Locate the cell with the specified text and output its (X, Y) center coordinate. 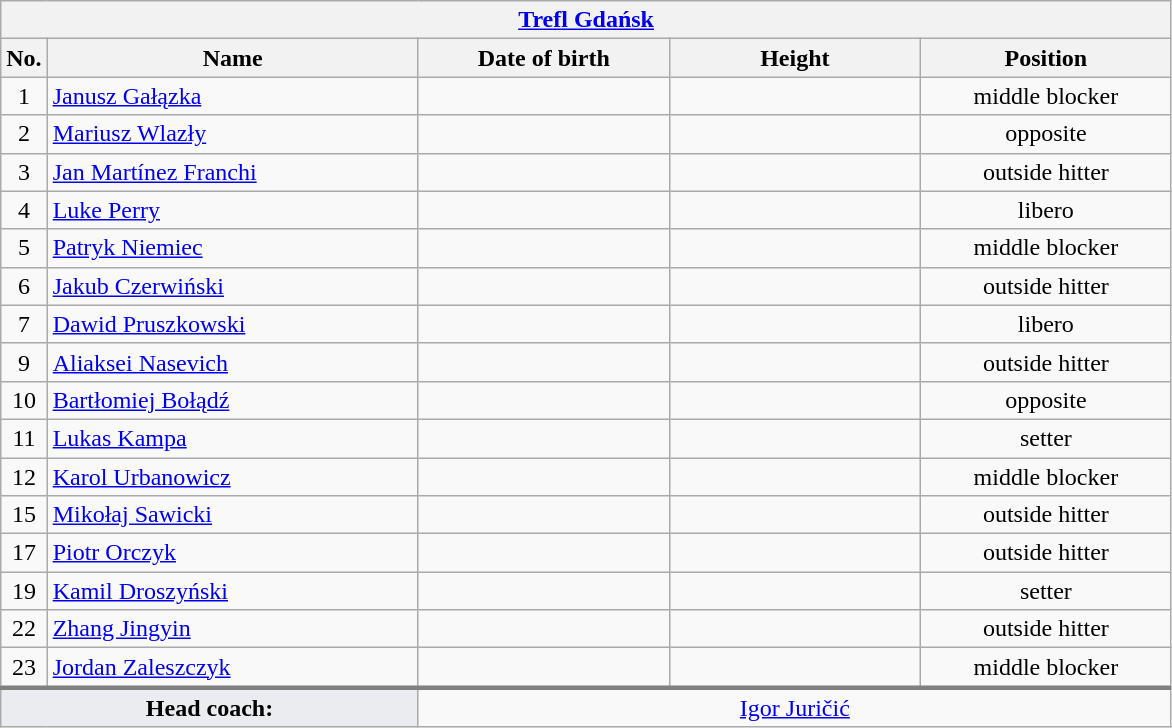
6 (24, 286)
Janusz Gałązka (232, 96)
Head coach: (210, 707)
3 (24, 172)
7 (24, 324)
12 (24, 477)
2 (24, 134)
23 (24, 668)
5 (24, 248)
Aliaksei Nasevich (232, 362)
15 (24, 515)
Igor Juričić (794, 707)
1 (24, 96)
10 (24, 400)
Zhang Jingyin (232, 629)
Lukas Kampa (232, 438)
4 (24, 210)
Mariusz Wlazły (232, 134)
Trefl Gdańsk (586, 20)
Jordan Zaleszczyk (232, 668)
Kamil Droszyński (232, 591)
Name (232, 58)
Height (794, 58)
11 (24, 438)
Karol Urbanowicz (232, 477)
Jan Martínez Franchi (232, 172)
Dawid Pruszkowski (232, 324)
Position (1046, 58)
9 (24, 362)
No. (24, 58)
Piotr Orczyk (232, 553)
Patryk Niemiec (232, 248)
Mikołaj Sawicki (232, 515)
Bartłomiej Bołądź (232, 400)
Date of birth (544, 58)
Luke Perry (232, 210)
22 (24, 629)
19 (24, 591)
Jakub Czerwiński (232, 286)
17 (24, 553)
